Capture the cell that displays the provided text and extract its [X, Y] central coordinate. 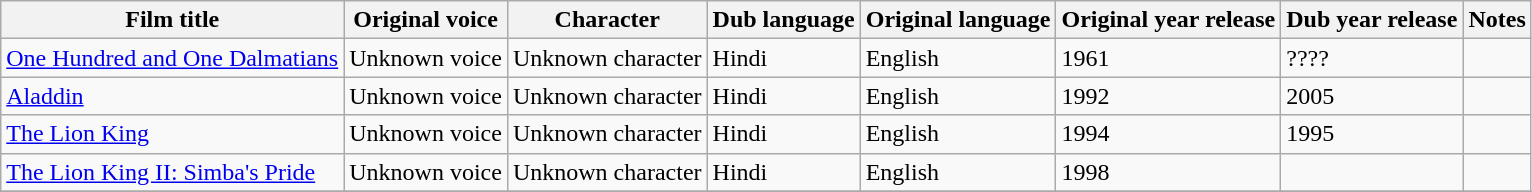
Dub year release [1372, 20]
Aladdin [172, 96]
1995 [1372, 134]
1961 [1168, 58]
The Lion King [172, 134]
The Lion King II: Simba's Pride [172, 172]
Character [607, 20]
Original voice [426, 20]
???? [1372, 58]
Notes [1497, 20]
1994 [1168, 134]
1992 [1168, 96]
One Hundred and One Dalmatians [172, 58]
Original year release [1168, 20]
Film title [172, 20]
Original language [958, 20]
Dub language [784, 20]
1998 [1168, 172]
2005 [1372, 96]
